Return [x, y] of the center of cell containing provided text 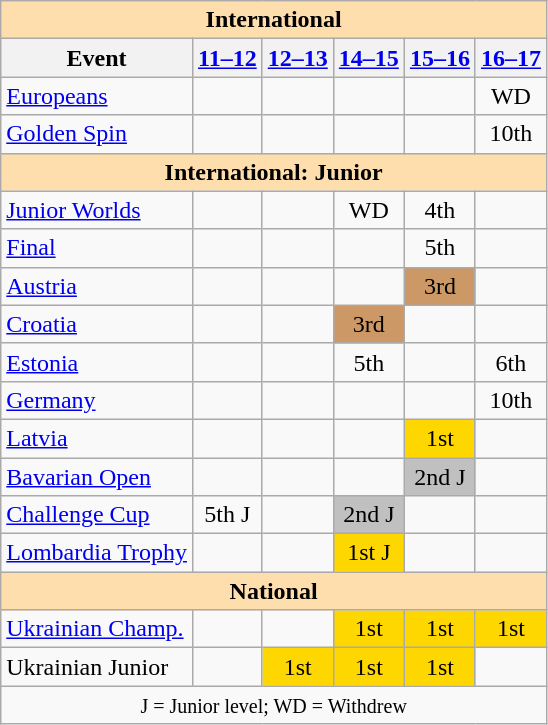
Ukrainian Champ. [97, 629]
Lombardia Trophy [97, 553]
11–12 [227, 58]
Croatia [97, 324]
Austria [97, 286]
1st J [368, 553]
Germany [97, 400]
J = Junior level; WD = Withdrew [274, 705]
14–15 [368, 58]
Challenge Cup [97, 515]
Junior Worlds [97, 210]
Bavarian Open [97, 477]
4th [440, 210]
International [274, 20]
16–17 [510, 58]
6th [510, 362]
Final [97, 248]
Event [97, 58]
National [274, 591]
5th J [227, 515]
Europeans [97, 96]
International: Junior [274, 172]
12–13 [298, 58]
Estonia [97, 362]
Latvia [97, 438]
15–16 [440, 58]
Golden Spin [97, 134]
Ukrainian Junior [97, 667]
